Return [x, y] of the center of cell containing provided text 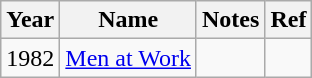
Ref [288, 20]
Name [128, 20]
Men at Work [128, 58]
1982 [30, 58]
Notes [230, 20]
Year [30, 20]
